Find where the given text appears and provide that cell's center as (x, y) coordinate. 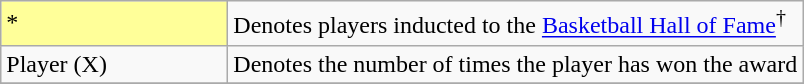
Player (X) (114, 64)
Denotes the number of times the player has won the award (516, 64)
Denotes players inducted to the Basketball Hall of Fame† (516, 24)
* (114, 24)
